Extract the [x, y] coordinate from the center of the cell holding the provided text.  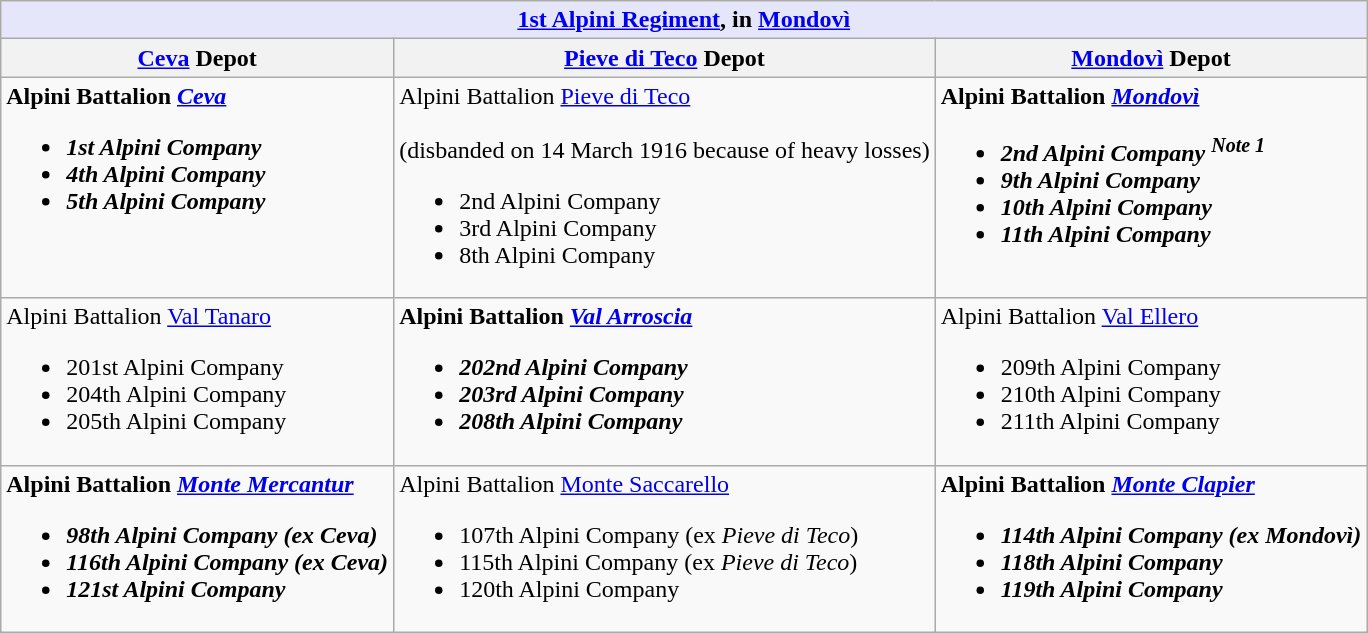
Alpini Battalion Pieve di Teco(disbanded on 14 March 1916 because of heavy losses) 2nd Alpini Company 3rd Alpini Company 8th Alpini Company [665, 188]
Alpini Battalion Val Tanaro 201st Alpini Company 204th Alpini Company 205th Alpini Company [198, 382]
Alpini Battalion Monte Saccarello 107th Alpini Company (ex Pieve di Teco) 115th Alpini Company (ex Pieve di Teco) 120th Alpini Company [665, 548]
Alpini Battalion Val Ellero 209th Alpini Company 210th Alpini Company 211th Alpini Company [1151, 382]
Alpini Battalion Ceva 1st Alpini Company 4th Alpini Company 5th Alpini Company [198, 188]
Alpini Battalion Val Arroscia 202nd Alpini Company 203rd Alpini Company 208th Alpini Company [665, 382]
Mondovì Depot [1151, 58]
Ceva Depot [198, 58]
1st Alpini Regiment, in Mondovì [684, 20]
Alpini Battalion Mondovì 2nd Alpini Company Note 1 9th Alpini Company 10th Alpini Company 11th Alpini Company [1151, 188]
Alpini Battalion Monte Mercantur 98th Alpini Company (ex Ceva) 116th Alpini Company (ex Ceva) 121st Alpini Company [198, 548]
Pieve di Teco Depot [665, 58]
Alpini Battalion Monte Clapier 114th Alpini Company (ex Mondovì) 118th Alpini Company 119th Alpini Company [1151, 548]
